Detect which cell encompasses the target text, then output its (x, y) center coordinate. 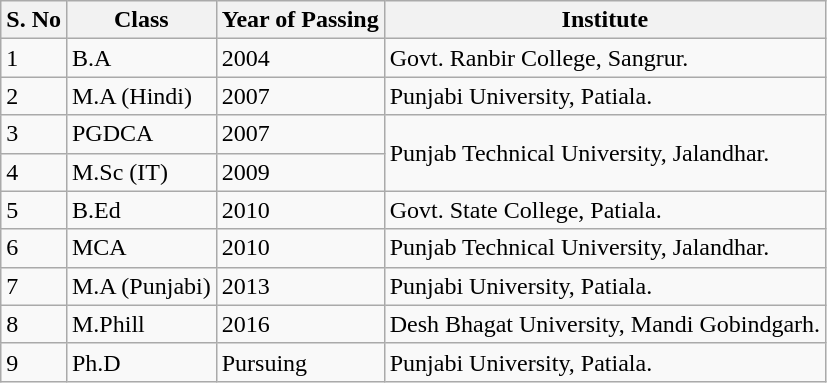
B.A (141, 58)
B.Ed (141, 210)
M.A (Hindi) (141, 96)
2004 (300, 58)
MCA (141, 248)
9 (34, 362)
Class (141, 20)
2009 (300, 172)
6 (34, 248)
2 (34, 96)
PGDCA (141, 134)
2016 (300, 324)
Desh Bhagat University, Mandi Gobindgarh. (604, 324)
M.Phill (141, 324)
Govt. Ranbir College, Sangrur. (604, 58)
M.A (Punjabi) (141, 286)
3 (34, 134)
Ph.D (141, 362)
S. No (34, 20)
Pursuing (300, 362)
5 (34, 210)
Govt. State College, Patiala. (604, 210)
8 (34, 324)
2013 (300, 286)
M.Sc (IT) (141, 172)
Institute (604, 20)
Year of Passing (300, 20)
4 (34, 172)
7 (34, 286)
1 (34, 58)
